From the cell containing the given text, extract its center point as (X, Y) coordinate. 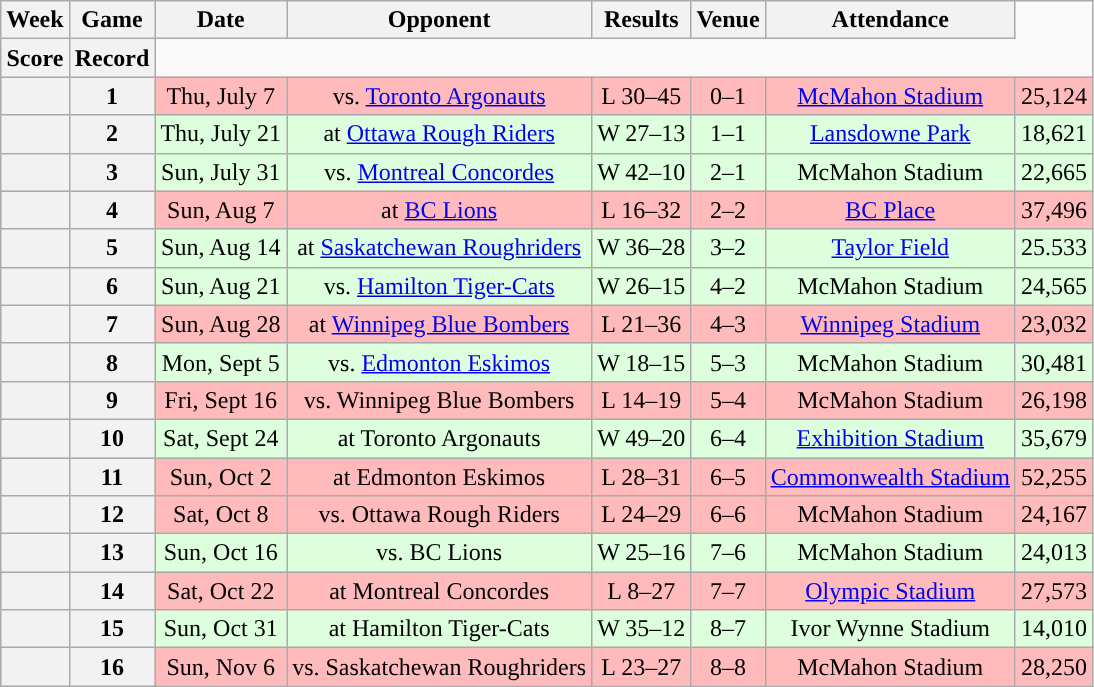
vs. Hamilton Tiger-Cats (440, 286)
BC Place (890, 210)
12 (112, 515)
0–1 (728, 96)
Sun, July 31 (221, 172)
W 27–13 (642, 134)
L 14–19 (642, 400)
W 35–12 (642, 629)
L 23–27 (642, 667)
37,496 (1054, 210)
vs. Toronto Argonauts (440, 96)
28,250 (1054, 667)
L 8–27 (642, 591)
L 21–36 (642, 324)
52,255 (1054, 477)
3–2 (728, 248)
4–3 (728, 324)
Exhibition Stadium (890, 438)
15 (112, 629)
L 28–31 (642, 477)
24,167 (1054, 515)
Sat, Oct 8 (221, 515)
14 (112, 591)
Sat, Oct 22 (221, 591)
Mon, Sept 5 (221, 362)
4 (112, 210)
at Edmonton Eskimos (440, 477)
8–7 (728, 629)
Sun, Nov 6 (221, 667)
6 (112, 286)
L 30–45 (642, 96)
Lansdowne Park (890, 134)
at Winnipeg Blue Bombers (440, 324)
Results (642, 20)
Date (221, 20)
27,573 (1054, 591)
7–6 (728, 553)
Sun, Aug 21 (221, 286)
Winnipeg Stadium (890, 324)
Venue (728, 20)
Week (35, 20)
7 (112, 324)
10 (112, 438)
at BC Lions (440, 210)
at Toronto Argonauts (440, 438)
Sat, Sept 24 (221, 438)
2–1 (728, 172)
W 36–28 (642, 248)
6–4 (728, 438)
5 (112, 248)
Sun, Oct 16 (221, 553)
vs. BC Lions (440, 553)
Record (112, 58)
13 (112, 553)
2–2 (728, 210)
35,679 (1054, 438)
Fri, Sept 16 (221, 400)
1–1 (728, 134)
Sun, Aug 28 (221, 324)
16 (112, 667)
vs. Saskatchewan Roughriders (440, 667)
Commonwealth Stadium (890, 477)
18,621 (1054, 134)
Opponent (440, 20)
2 (112, 134)
W 49–20 (642, 438)
vs. Winnipeg Blue Bombers (440, 400)
14,010 (1054, 629)
5–4 (728, 400)
W 26–15 (642, 286)
11 (112, 477)
Taylor Field (890, 248)
24,565 (1054, 286)
30,481 (1054, 362)
4–2 (728, 286)
Ivor Wynne Stadium (890, 629)
Sun, Aug 14 (221, 248)
6–6 (728, 515)
L 24–29 (642, 515)
26,198 (1054, 400)
W 18–15 (642, 362)
at Hamilton Tiger-Cats (440, 629)
L 16–32 (642, 210)
25.533 (1054, 248)
vs. Montreal Concordes (440, 172)
Sun, Oct 2 (221, 477)
6–5 (728, 477)
Sun, Oct 31 (221, 629)
25,124 (1054, 96)
Thu, July 21 (221, 134)
Sun, Aug 7 (221, 210)
3 (112, 172)
vs. Edmonton Eskimos (440, 362)
vs. Ottawa Rough Riders (440, 515)
8 (112, 362)
22,665 (1054, 172)
23,032 (1054, 324)
at Saskatchewan Roughriders (440, 248)
24,013 (1054, 553)
at Montreal Concordes (440, 591)
1 (112, 96)
W 42–10 (642, 172)
8–8 (728, 667)
9 (112, 400)
Attendance (890, 20)
Score (35, 58)
Thu, July 7 (221, 96)
5–3 (728, 362)
at Ottawa Rough Riders (440, 134)
Game (112, 20)
7–7 (728, 591)
W 25–16 (642, 553)
Olympic Stadium (890, 591)
